Find where the given text appears and provide that cell's center as (X, Y) coordinate. 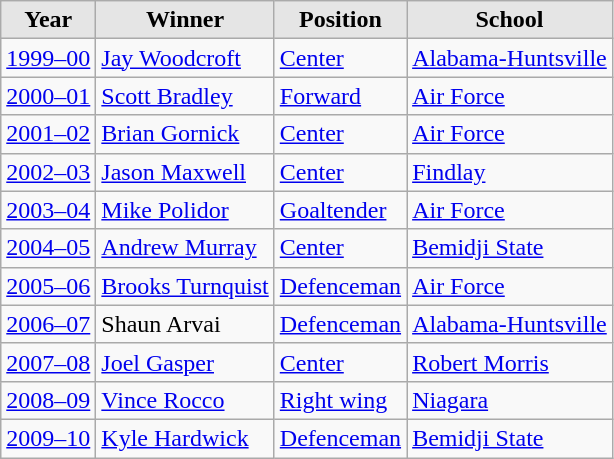
2003–04 (48, 210)
Andrew Murray (185, 248)
Robert Morris (510, 362)
Mike Polidor (185, 210)
2007–08 (48, 362)
Year (48, 20)
2009–10 (48, 438)
Shaun Arvai (185, 324)
2005–06 (48, 286)
2008–09 (48, 400)
Jay Woodcroft (185, 58)
2002–03 (48, 172)
Kyle Hardwick (185, 438)
Findlay (510, 172)
1999–00 (48, 58)
Right wing (340, 400)
Niagara (510, 400)
Winner (185, 20)
Forward (340, 96)
Position (340, 20)
2000–01 (48, 96)
Joel Gasper (185, 362)
2001–02 (48, 134)
Vince Rocco (185, 400)
Scott Bradley (185, 96)
Jason Maxwell (185, 172)
2006–07 (48, 324)
2004–05 (48, 248)
School (510, 20)
Brian Gornick (185, 134)
Goaltender (340, 210)
Brooks Turnquist (185, 286)
